For the text-containing cell, return its midpoint in (x, y) coordinate format. 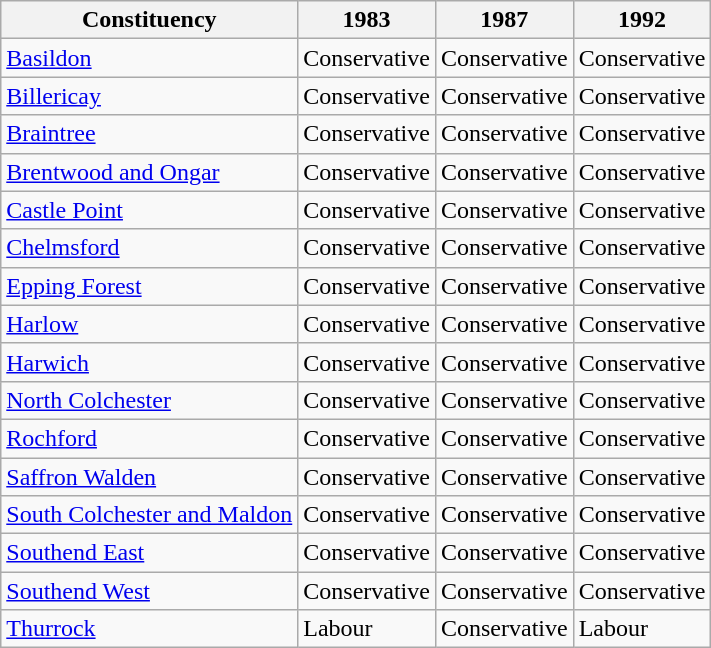
South Colchester and Maldon (150, 515)
Brentwood and Ongar (150, 172)
Saffron Walden (150, 477)
Thurrock (150, 629)
Southend East (150, 553)
Rochford (150, 438)
1992 (642, 20)
Braintree (150, 134)
Billericay (150, 96)
Basildon (150, 58)
1987 (504, 20)
Castle Point (150, 210)
1983 (367, 20)
Constituency (150, 20)
North Colchester (150, 400)
Chelmsford (150, 248)
Harwich (150, 362)
Epping Forest (150, 286)
Southend West (150, 591)
Harlow (150, 324)
